Search for the cell housing the specified text and yield its (x, y) center coordinate. 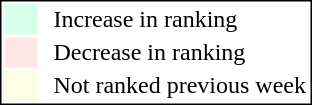
Decrease in ranking (180, 53)
Not ranked previous week (180, 85)
Increase in ranking (180, 19)
